Return (X, Y) of the center of cell containing provided text 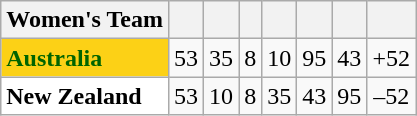
Women's Team (85, 20)
Australia (85, 58)
–52 (392, 96)
+52 (392, 58)
New Zealand (85, 96)
